Provide the (x, y) coordinate of the cell's center where the given text is located.  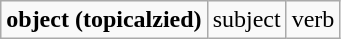
subject (246, 20)
object (topicalzied) (104, 20)
verb (313, 20)
